Extract the (X, Y) coordinate from the center of the cell holding the provided text.  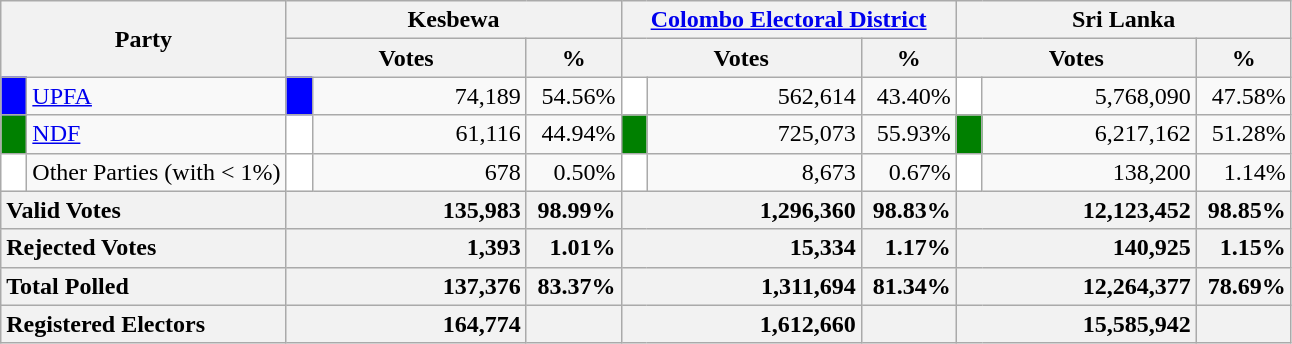
1.15% (1244, 248)
Valid Votes (144, 210)
8,673 (754, 172)
6,217,162 (1089, 134)
12,123,452 (1076, 210)
61,116 (419, 134)
81.34% (908, 286)
44.94% (574, 134)
51.28% (1244, 134)
15,585,942 (1076, 324)
UPFA (156, 96)
1.14% (1244, 172)
Sri Lanka (1124, 20)
0.67% (908, 172)
0.50% (574, 172)
98.85% (1244, 210)
74,189 (419, 96)
NDF (156, 134)
78.69% (1244, 286)
54.56% (574, 96)
5,768,090 (1089, 96)
Kesbewa (454, 20)
Party (144, 39)
Colombo Electoral District (788, 20)
562,614 (754, 96)
140,925 (1076, 248)
83.37% (574, 286)
Rejected Votes (144, 248)
137,376 (406, 286)
725,073 (754, 134)
98.83% (908, 210)
Registered Electors (144, 324)
1.17% (908, 248)
47.58% (1244, 96)
1,311,694 (741, 286)
1,296,360 (741, 210)
1,612,660 (741, 324)
678 (419, 172)
15,334 (741, 248)
98.99% (574, 210)
1,393 (406, 248)
12,264,377 (1076, 286)
138,200 (1089, 172)
55.93% (908, 134)
164,774 (406, 324)
43.40% (908, 96)
135,983 (406, 210)
Other Parties (with < 1%) (156, 172)
Total Polled (144, 286)
1.01% (574, 248)
